Search for the cell housing the specified text and yield its (x, y) center coordinate. 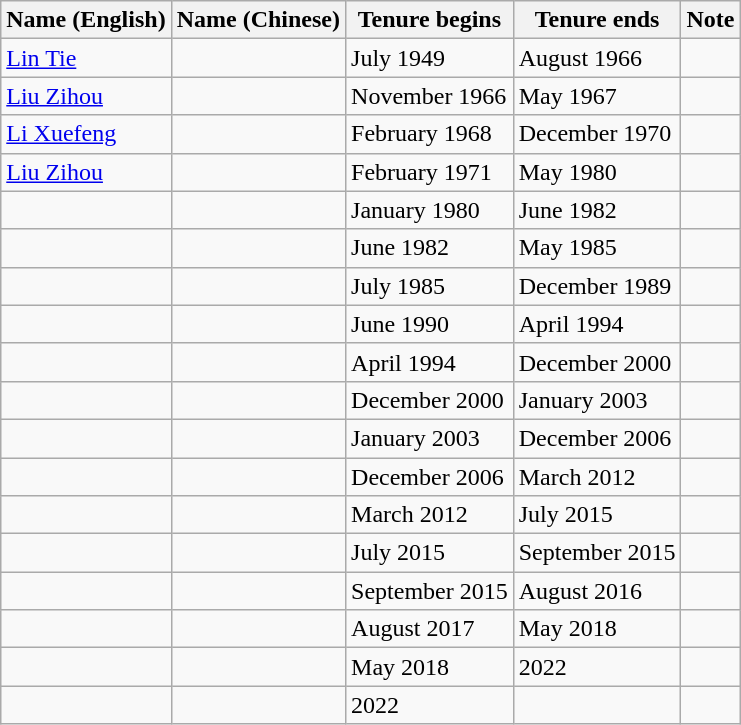
Lin Tie (86, 58)
May 1980 (597, 172)
January 1980 (430, 210)
December 1970 (597, 134)
August 2017 (430, 629)
August 2016 (597, 591)
December 1989 (597, 286)
Li Xuefeng (86, 134)
Note (710, 20)
Name (English) (86, 20)
February 1968 (430, 134)
July 1949 (430, 58)
June 1990 (430, 324)
Tenure ends (597, 20)
November 1966 (430, 96)
Tenure begins (430, 20)
February 1971 (430, 172)
July 1985 (430, 286)
Name (Chinese) (258, 20)
May 1985 (597, 248)
August 1966 (597, 58)
May 1967 (597, 96)
